Identify which cell holds the provided text, then report its (X, Y) central coordinate. 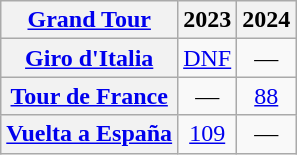
Giro d'Italia (90, 58)
2023 (208, 20)
2024 (266, 20)
Tour de France (90, 96)
109 (208, 134)
Vuelta a España (90, 134)
DNF (208, 58)
88 (266, 96)
Grand Tour (90, 20)
